Determine the [x, y] coordinate at the center of the cell enclosing the given text.  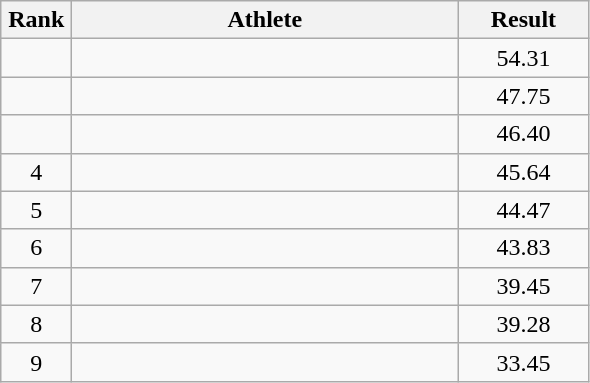
Athlete [265, 20]
Rank [36, 20]
Result [524, 20]
9 [36, 362]
4 [36, 172]
39.45 [524, 286]
8 [36, 324]
44.47 [524, 210]
39.28 [524, 324]
7 [36, 286]
6 [36, 248]
47.75 [524, 96]
46.40 [524, 134]
43.83 [524, 248]
33.45 [524, 362]
54.31 [524, 58]
5 [36, 210]
45.64 [524, 172]
